Determine the (X, Y) coordinate at the center of the cell enclosing the given text.  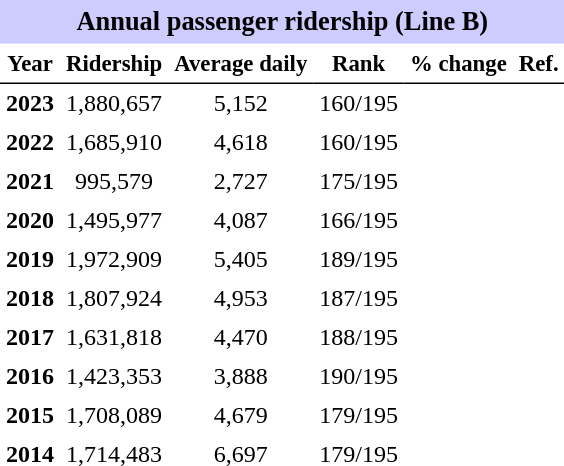
2,727 (240, 182)
2020 (30, 220)
3,888 (240, 376)
Average daily (240, 64)
1,972,909 (114, 260)
175/195 (358, 182)
% change (458, 64)
4,087 (240, 220)
2022 (30, 142)
Year (30, 64)
1,631,818 (114, 338)
189/195 (358, 260)
5,152 (240, 104)
2019 (30, 260)
4,679 (240, 416)
4,618 (240, 142)
2021 (30, 182)
4,953 (240, 298)
995,579 (114, 182)
4,470 (240, 338)
166/195 (358, 220)
1,423,353 (114, 376)
Ridership (114, 64)
2018 (30, 298)
5,405 (240, 260)
Rank (358, 64)
1,495,977 (114, 220)
190/195 (358, 376)
2015 (30, 416)
1,685,910 (114, 142)
1,708,089 (114, 416)
1,880,657 (114, 104)
2017 (30, 338)
1,807,924 (114, 298)
179/195 (358, 416)
2016 (30, 376)
187/195 (358, 298)
2023 (30, 104)
188/195 (358, 338)
